Return [X, Y] of the center of cell containing provided text 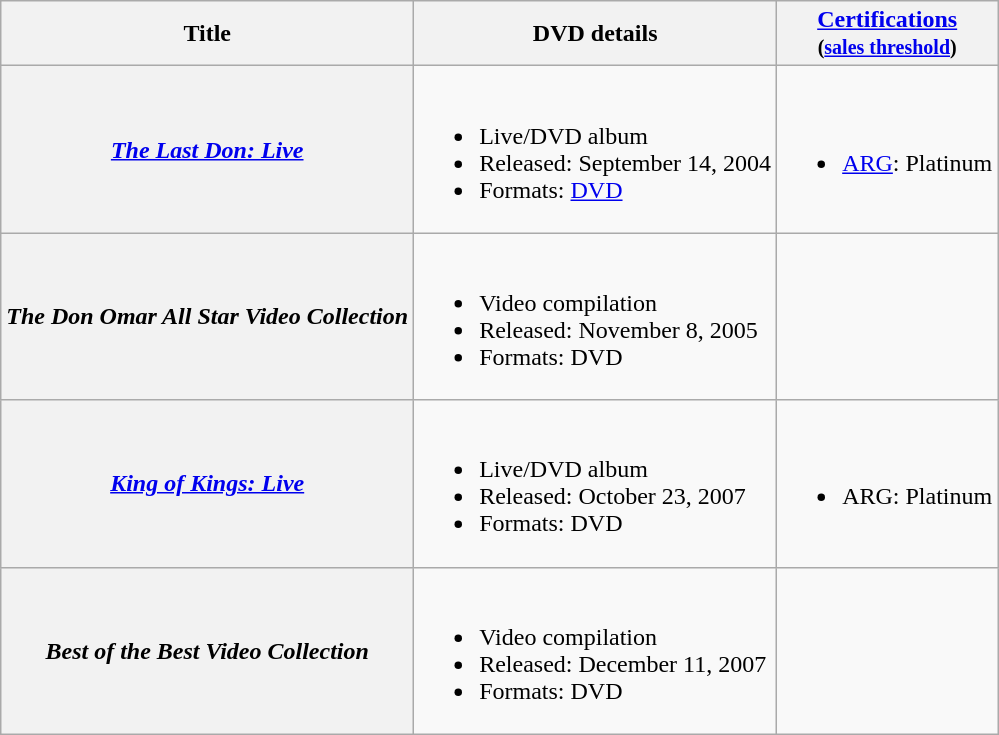
The Don Omar All Star Video Collection [208, 316]
Video compilationReleased: December 11, 2007Formats: DVD [596, 650]
Live/DVD albumReleased: October 23, 2007Formats: DVD [596, 484]
Certifications(sales threshold) [888, 34]
Title [208, 34]
Live/DVD albumReleased: September 14, 2004Formats: DVD [596, 150]
Best of the Best Video Collection [208, 650]
King of Kings: Live [208, 484]
DVD details [596, 34]
The Last Don: Live [208, 150]
Video compilationReleased: November 8, 2005Formats: DVD [596, 316]
